Return the (x, y) coordinate for the center point of the cell that contains the specified text.  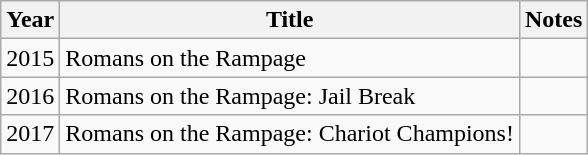
Year (30, 20)
2017 (30, 134)
Title (290, 20)
2015 (30, 58)
2016 (30, 96)
Notes (553, 20)
Romans on the Rampage (290, 58)
Romans on the Rampage: Jail Break (290, 96)
Romans on the Rampage: Chariot Champions! (290, 134)
